Return the [x, y] coordinate for the center point of the cell that contains the specified text.  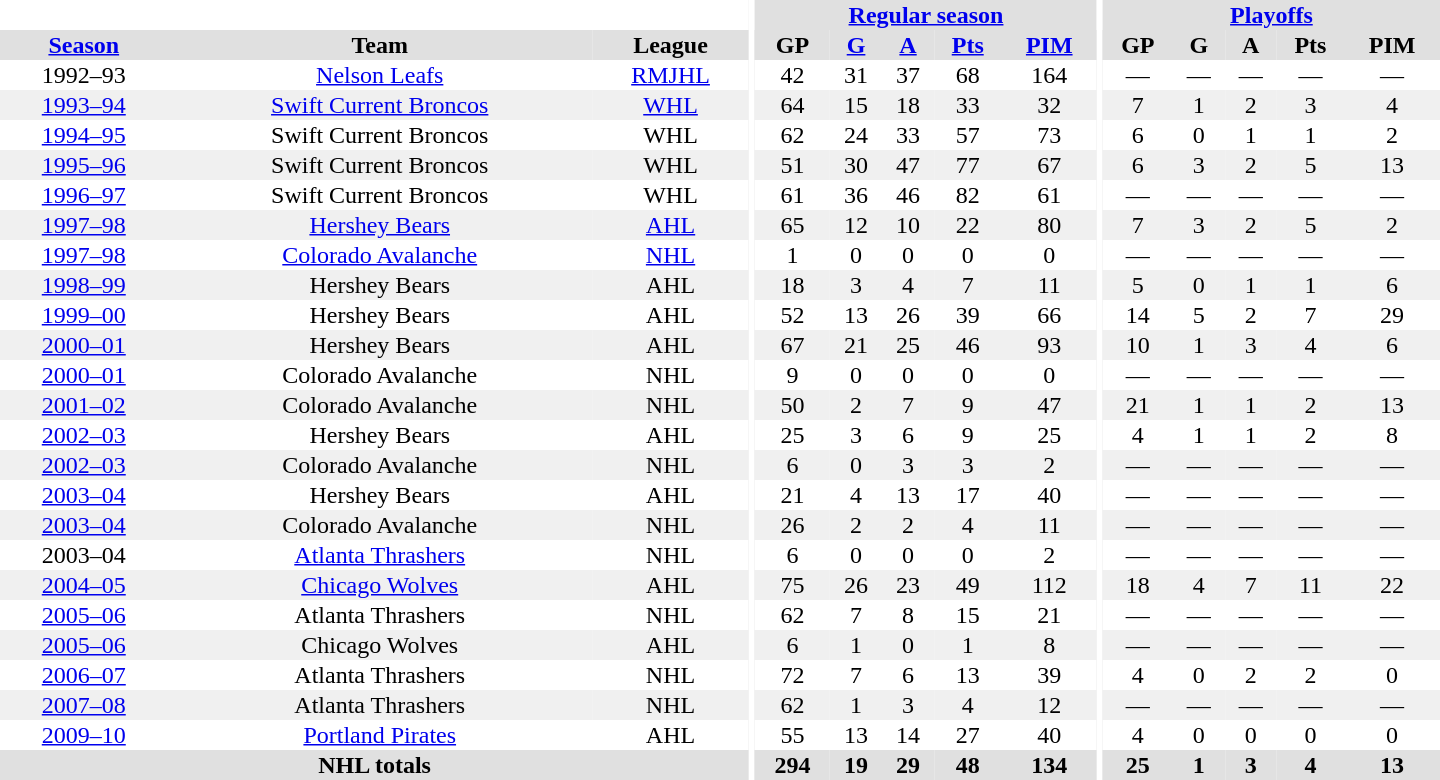
Team [380, 45]
2004–05 [84, 585]
2001–02 [84, 405]
42 [792, 75]
32 [1049, 105]
League [670, 45]
164 [1049, 75]
72 [792, 675]
36 [856, 195]
134 [1049, 765]
93 [1049, 345]
1996–97 [84, 195]
1999–00 [84, 315]
17 [968, 495]
294 [792, 765]
65 [792, 225]
52 [792, 315]
Playoffs [1272, 15]
77 [968, 165]
64 [792, 105]
66 [1049, 315]
19 [856, 765]
RMJHL [670, 75]
31 [856, 75]
30 [856, 165]
Regular season [926, 15]
73 [1049, 135]
Portland Pirates [380, 735]
55 [792, 735]
51 [792, 165]
112 [1049, 585]
1992–93 [84, 75]
2009–10 [84, 735]
75 [792, 585]
49 [968, 585]
23 [908, 585]
Season [84, 45]
24 [856, 135]
1998–99 [84, 285]
1993–94 [84, 105]
Nelson Leafs [380, 75]
50 [792, 405]
37 [908, 75]
NHL totals [374, 765]
80 [1049, 225]
48 [968, 765]
2007–08 [84, 705]
2006–07 [84, 675]
57 [968, 135]
1995–96 [84, 165]
1994–95 [84, 135]
82 [968, 195]
27 [968, 735]
68 [968, 75]
